From the cell containing the given text, extract its center point as [X, Y] coordinate. 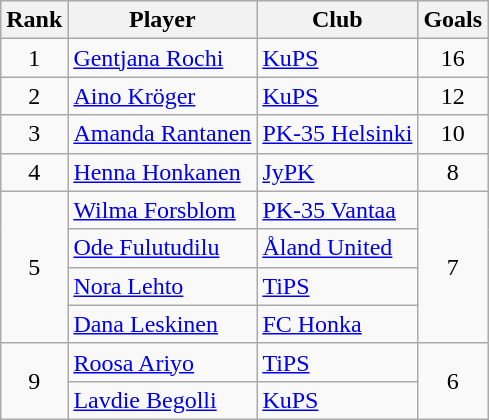
10 [453, 134]
Rank [34, 20]
PK-35 Helsinki [338, 134]
Goals [453, 20]
Henna Honkanen [162, 172]
6 [453, 381]
Aino Kröger [162, 96]
8 [453, 172]
12 [453, 96]
2 [34, 96]
Lavdie Begolli [162, 400]
5 [34, 267]
Roosa Ariyo [162, 362]
4 [34, 172]
Åland United [338, 248]
PK-35 Vantaa [338, 210]
16 [453, 58]
Nora Lehto [162, 286]
7 [453, 267]
FC Honka [338, 324]
Club [338, 20]
Ode Fulutudilu [162, 248]
Dana Leskinen [162, 324]
9 [34, 381]
JyPK [338, 172]
3 [34, 134]
1 [34, 58]
Wilma Forsblom [162, 210]
Gentjana Rochi [162, 58]
Amanda Rantanen [162, 134]
Player [162, 20]
